Detect which cell encompasses the target text, then output its (x, y) center coordinate. 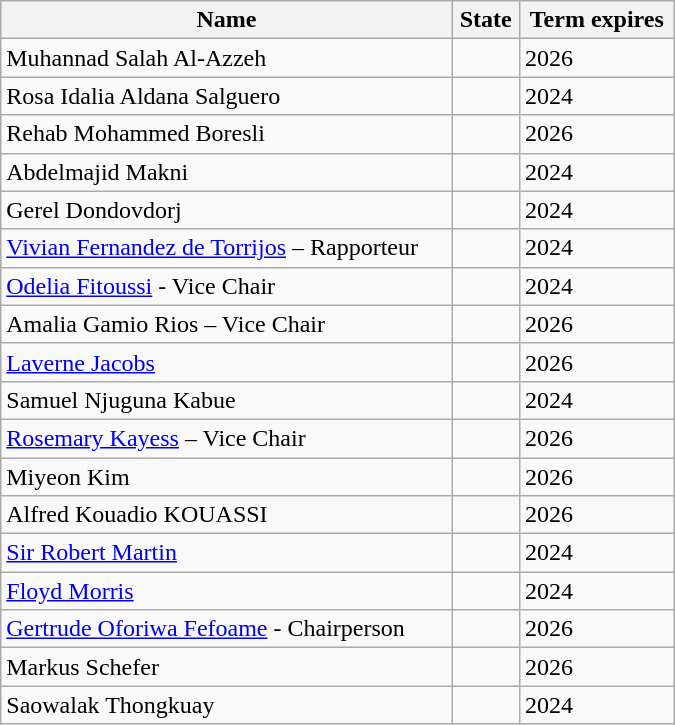
Alfred Kouadio KOUASSI (226, 515)
Odelia Fitoussi - Vice Chair (226, 286)
Laverne Jacobs (226, 362)
Rosemary Kayess – Vice Chair (226, 438)
Saowalak Thongkuay (226, 705)
Gertrude Oforiwa Fefoame - Chairperson (226, 629)
Miyeon Kim (226, 477)
Term expires (596, 20)
Muhannad Salah Al-Azzeh (226, 58)
Floyd Morris (226, 591)
State (486, 20)
Rosa Idalia Aldana Salguero (226, 96)
Sir Robert Martin (226, 553)
Rehab Mohammed Boresli (226, 134)
Markus Schefer (226, 667)
Amalia Gamio Rios – Vice Chair (226, 324)
Abdelmajid Makni (226, 172)
Name (226, 20)
Gerel Dondovdorj (226, 210)
Vivian Fernandez de Torrijos – Rapporteur (226, 248)
Samuel Njuguna Kabue (226, 400)
